Detect which cell encompasses the target text, then output its [X, Y] center coordinate. 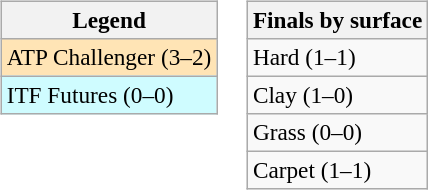
Grass (0–0) [337, 133]
Finals by surface [337, 20]
Carpet (1–1) [337, 171]
ITF Futures (0–0) [108, 95]
Legend [108, 20]
Hard (1–1) [337, 57]
Clay (1–0) [337, 95]
ATP Challenger (3–2) [108, 57]
